Return [X, Y] of the center of cell containing provided text 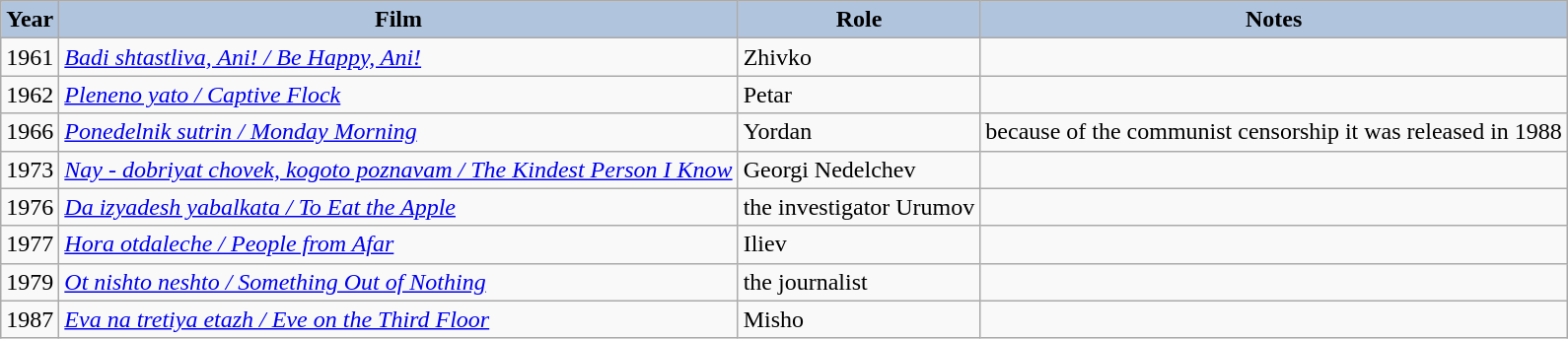
Yordan [859, 132]
Georgi Nedelchev [859, 169]
Petar [859, 95]
Iliev [859, 244]
Eva na tretiya etazh / Eve on the Third Floor [398, 319]
Ponedelnik sutrin / Monday Morning [398, 132]
the journalist [859, 282]
Pleneno yato / Captive Flock [398, 95]
Film [398, 20]
Zhivko [859, 57]
Da izyadesh yabalkata / To Eat the Apple [398, 207]
the investigator Urumov [859, 207]
1976 [30, 207]
because of the communist censorship it was released in 1988 [1274, 132]
Notes [1274, 20]
1977 [30, 244]
1973 [30, 169]
1979 [30, 282]
1961 [30, 57]
1962 [30, 95]
Ot nishto neshto / Something Out of Nothing [398, 282]
Misho [859, 319]
Nay - dobriyat chovek, kogoto poznavam / The Kindest Person I Know [398, 169]
1987 [30, 319]
Role [859, 20]
Hora otdaleche / People from Afar [398, 244]
1966 [30, 132]
Badi shtastliva, Ani! / Be Happy, Ani! [398, 57]
Year [30, 20]
